Return (X, Y) of the center of cell containing provided text 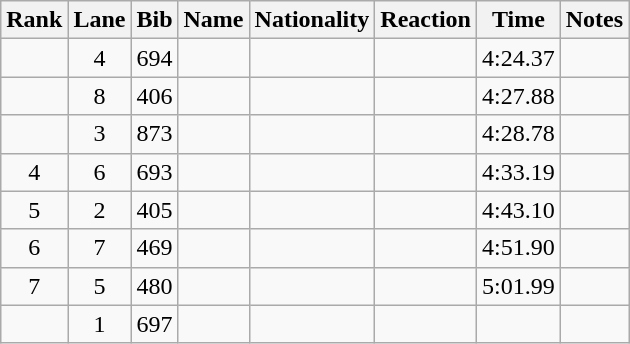
2 (100, 210)
405 (154, 210)
1 (100, 324)
Lane (100, 20)
693 (154, 172)
8 (100, 96)
Nationality (312, 20)
694 (154, 58)
Reaction (426, 20)
873 (154, 134)
Time (519, 20)
3 (100, 134)
4:43.10 (519, 210)
4:51.90 (519, 248)
Bib (154, 20)
480 (154, 286)
4:33.19 (519, 172)
5:01.99 (519, 286)
469 (154, 248)
4:27.88 (519, 96)
406 (154, 96)
Name (214, 20)
697 (154, 324)
Rank (34, 20)
4:24.37 (519, 58)
4:28.78 (519, 134)
Notes (594, 20)
